Detect which cell encompasses the target text, then output its [x, y] center coordinate. 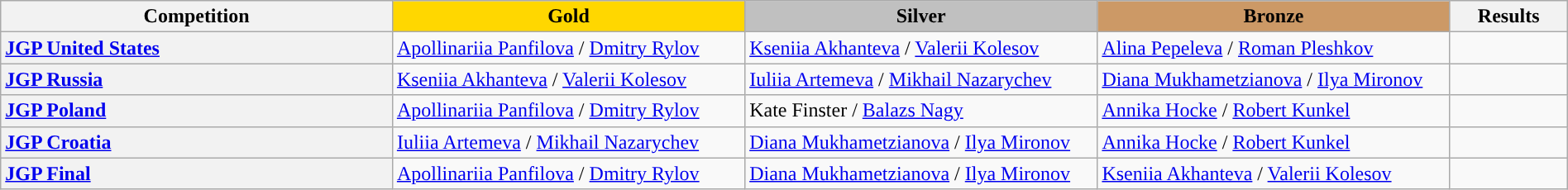
Bronze [1274, 17]
Silver [921, 17]
Results [1508, 17]
JGP Poland [197, 111]
JGP Russia [197, 79]
Alina Pepeleva / Roman Pleshkov [1274, 48]
JGP Croatia [197, 142]
JGP United States [197, 48]
Competition [197, 17]
JGP Final [197, 173]
Gold [568, 17]
Kate Finster / Balazs Nagy [921, 111]
